Extract the [x, y] coordinate from the center of the cell holding the provided text.  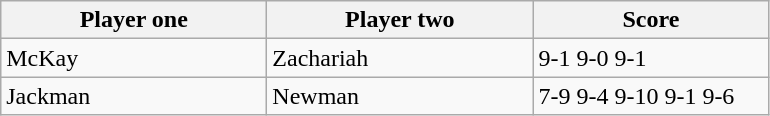
Newman [400, 96]
Zachariah [400, 58]
Player two [400, 20]
Player one [134, 20]
7-9 9-4 9-10 9-1 9-6 [651, 96]
9-1 9-0 9-1 [651, 58]
McKay [134, 58]
Score [651, 20]
Jackman [134, 96]
